Find where the given text appears and provide that cell's center as [x, y] coordinate. 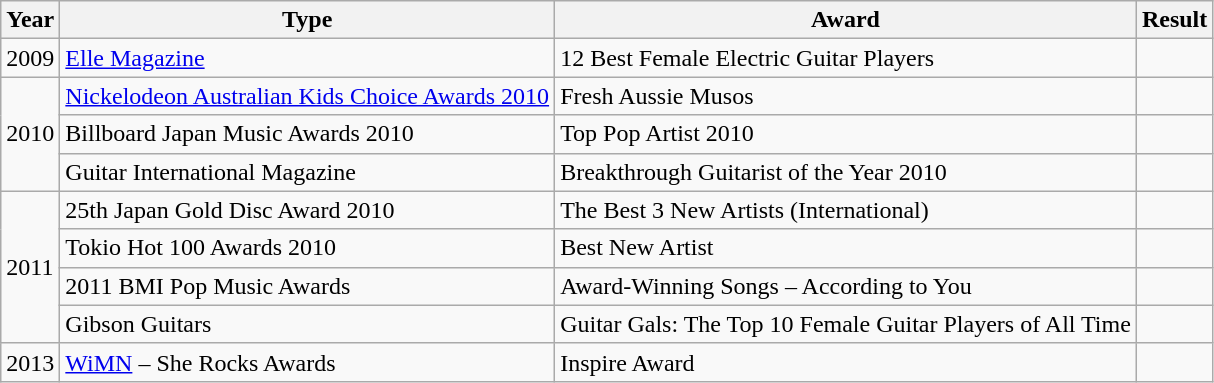
Tokio Hot 100 Awards 2010 [308, 248]
Type [308, 20]
Breakthrough Guitarist of the Year 2010 [846, 172]
2011 [30, 267]
Award-Winning Songs – According to You [846, 286]
Guitar International Magazine [308, 172]
2009 [30, 58]
Nickelodeon Australian Kids Choice Awards 2010 [308, 96]
2011 BMI Pop Music Awards [308, 286]
WiMN – She Rocks Awards [308, 362]
Gibson Guitars [308, 324]
Award [846, 20]
Inspire Award [846, 362]
Result [1174, 20]
25th Japan Gold Disc Award 2010 [308, 210]
Year [30, 20]
Elle Magazine [308, 58]
Billboard Japan Music Awards 2010 [308, 134]
2013 [30, 362]
The Best 3 New Artists (International) [846, 210]
2010 [30, 134]
Best New Artist [846, 248]
Guitar Gals: The Top 10 Female Guitar Players of All Time [846, 324]
12 Best Female Electric Guitar Players [846, 58]
Top Pop Artist 2010 [846, 134]
Fresh Aussie Musos [846, 96]
